Extract the [X, Y] coordinate from the center of the cell holding the provided text.  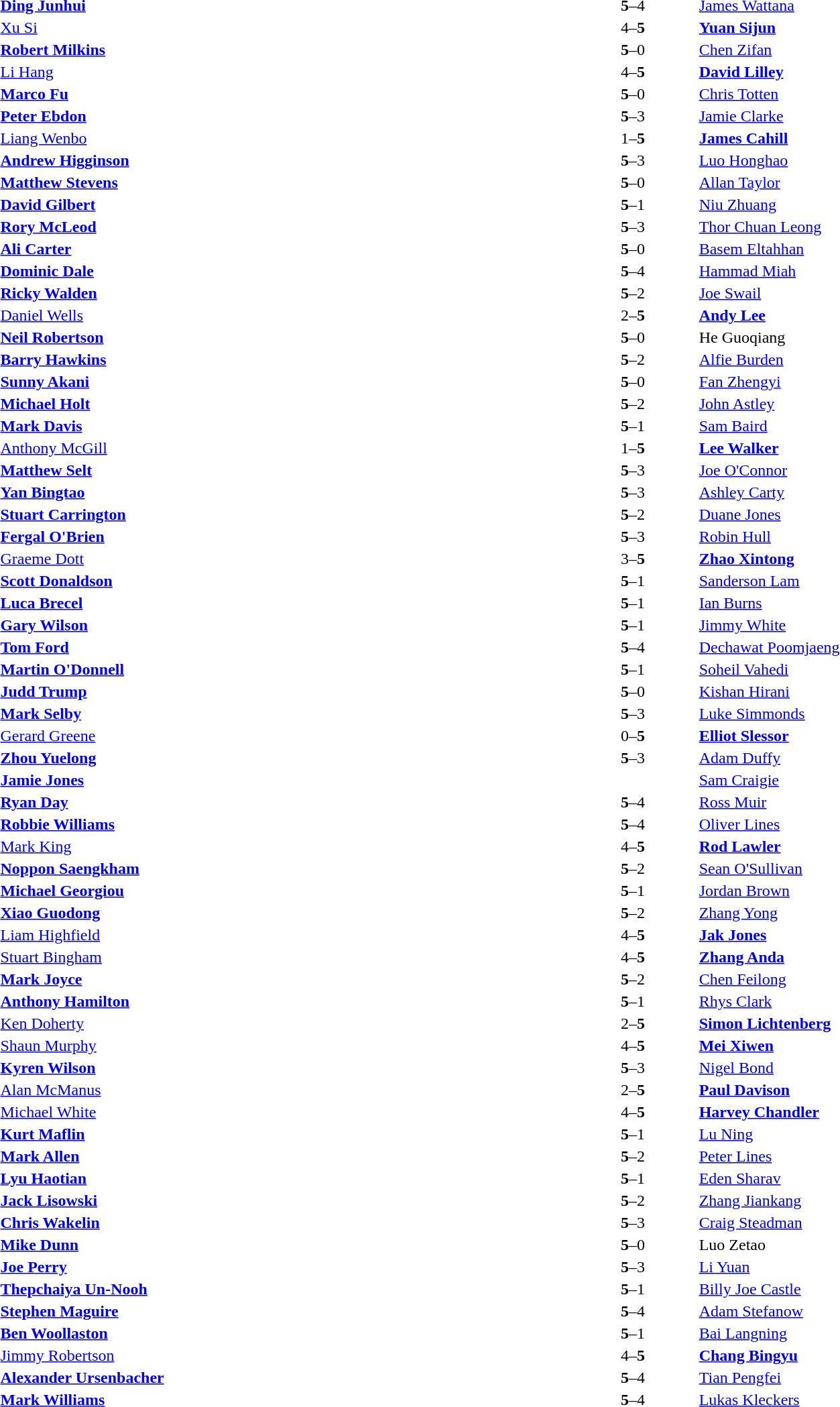
0–5 [633, 736]
3–5 [633, 559]
